Pinpoint the cell where the given text exists, returning its (X, Y) midpoint coordinate. 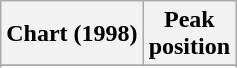
Chart (1998) (72, 34)
Peakposition (189, 34)
